Extract the [x, y] coordinate from the center of the cell holding the provided text.  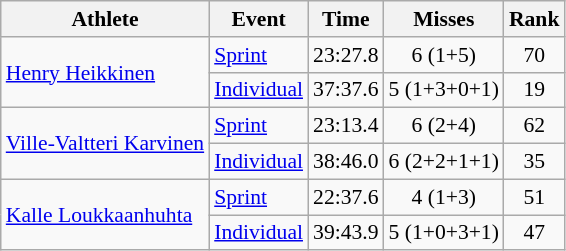
23:13.4 [346, 126]
35 [534, 162]
Kalle Loukkaanhuhta [105, 214]
22:37.6 [346, 197]
Time [346, 19]
62 [534, 126]
Ville-Valtteri Karvinen [105, 144]
6 (1+5) [444, 55]
Henry Heikkinen [105, 72]
19 [534, 90]
5 (1+0+3+1) [444, 233]
39:43.9 [346, 233]
Rank [534, 19]
Event [258, 19]
38:46.0 [346, 162]
Misses [444, 19]
70 [534, 55]
37:37.6 [346, 90]
47 [534, 233]
6 (2+4) [444, 126]
23:27.8 [346, 55]
5 (1+3+0+1) [444, 90]
6 (2+2+1+1) [444, 162]
51 [534, 197]
Athlete [105, 19]
4 (1+3) [444, 197]
